Output the (x, y) coordinate of the center of the cell containing the given text.  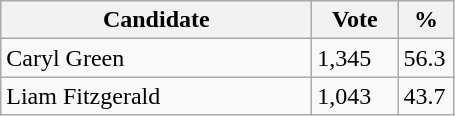
% (426, 20)
Liam Fitzgerald (156, 96)
1,043 (355, 96)
43.7 (426, 96)
1,345 (355, 58)
Vote (355, 20)
Caryl Green (156, 58)
56.3 (426, 58)
Candidate (156, 20)
